Output the (x, y) coordinate of the center of the cell containing the given text.  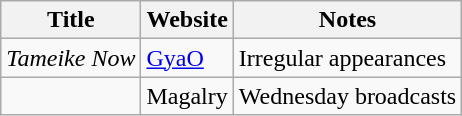
GyaO (187, 58)
Website (187, 20)
Notes (347, 20)
Tameike Now (71, 58)
Irregular appearances (347, 58)
Wednesday broadcasts (347, 96)
Magalry (187, 96)
Title (71, 20)
